Output the (X, Y) coordinate of the center of the cell containing the given text.  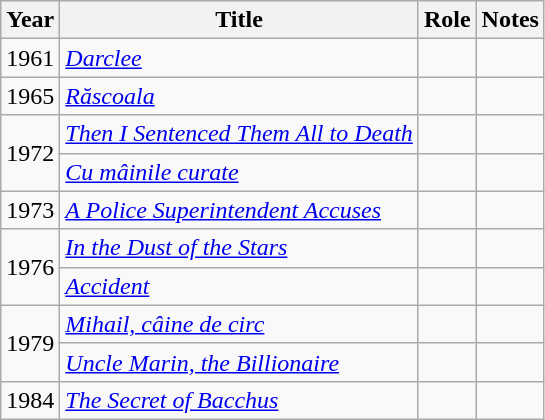
Răscoala (240, 96)
1979 (30, 343)
A Police Superintendent Accuses (240, 210)
1984 (30, 400)
Uncle Marin, the Billionaire (240, 362)
Accident (240, 286)
Then I Sentenced Them All to Death (240, 134)
Mihail, câine de circ (240, 324)
1972 (30, 153)
Darclee (240, 58)
Cu mâinile curate (240, 172)
Title (240, 20)
Notes (510, 20)
1965 (30, 96)
1976 (30, 267)
Year (30, 20)
1973 (30, 210)
The Secret of Bacchus (240, 400)
1961 (30, 58)
Role (447, 20)
In the Dust of the Stars (240, 248)
